Return the (x, y) coordinate for the center point of the cell that contains the specified text.  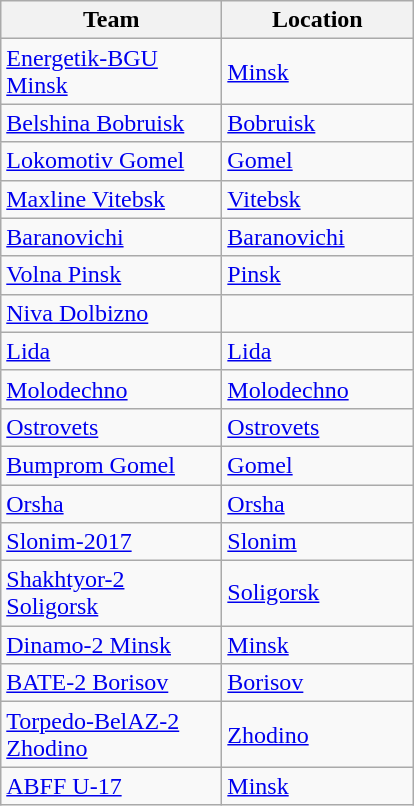
Dinamo-2 Minsk (112, 645)
Torpedo-BelAZ-2 Zhodino (112, 734)
Soligorsk (318, 594)
Zhodino (318, 734)
Belshina Bobruisk (112, 123)
ABFF U-17 (112, 786)
Maxline Vitebsk (112, 199)
Pinsk (318, 275)
Bobruisk (318, 123)
Energetik-BGU Minsk (112, 72)
Bumprom Gomel (112, 465)
Slonim-2017 (112, 542)
Slonim (318, 542)
Team (112, 20)
Borisov (318, 683)
Location (318, 20)
Shakhtyor-2 Soligorsk (112, 594)
Vitebsk (318, 199)
Niva Dolbizno (112, 313)
Lokomotiv Gomel (112, 161)
Volna Pinsk (112, 275)
BATE-2 Borisov (112, 683)
